For the text-containing cell, return its midpoint in [x, y] coordinate format. 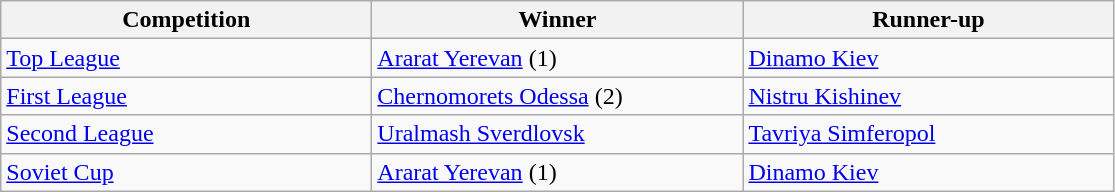
Soviet Cup [186, 172]
Winner [558, 20]
First League [186, 96]
Nistru Kishinev [928, 96]
Chernomorets Odessa (2) [558, 96]
Competition [186, 20]
Top League [186, 58]
Tavriya Simferopol [928, 134]
Uralmash Sverdlovsk [558, 134]
Runner-up [928, 20]
Second League [186, 134]
